Output the (X, Y) coordinate of the center of the cell containing the given text.  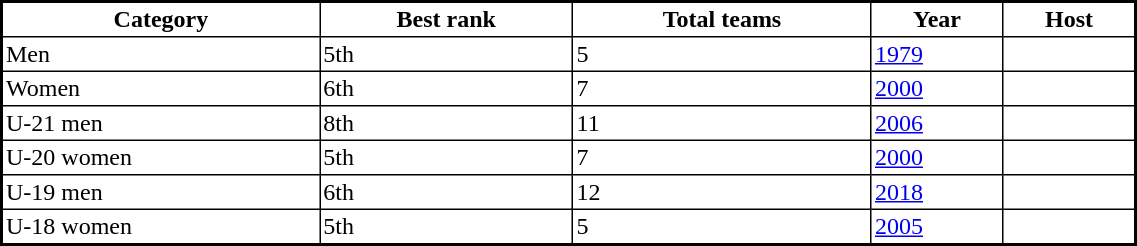
2005 (937, 226)
12 (722, 192)
U-19 men (161, 192)
Best rank (446, 20)
Women (161, 88)
8th (446, 123)
2006 (937, 123)
Year (937, 20)
Host (1070, 20)
U-21 men (161, 123)
Men (161, 54)
11 (722, 123)
1979 (937, 54)
Category (161, 20)
U-20 women (161, 157)
U-18 women (161, 226)
Total teams (722, 20)
2018 (937, 192)
